Search for the cell housing the specified text and yield its (X, Y) center coordinate. 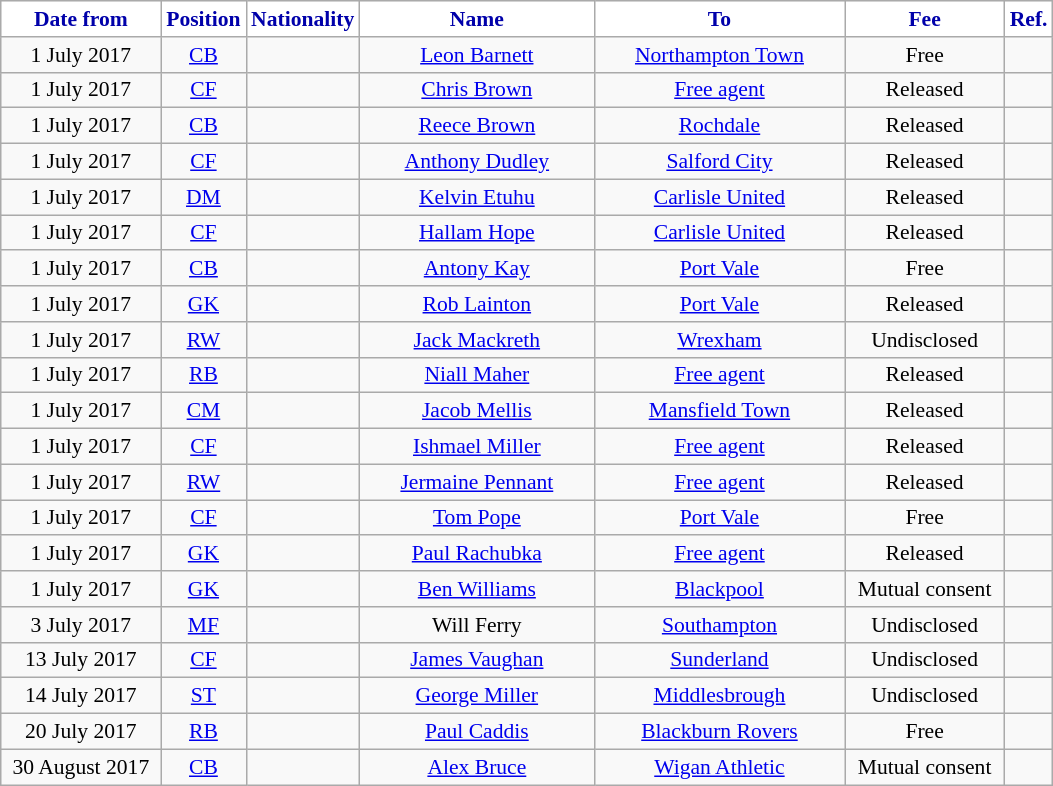
Ref. (1029, 19)
20 July 2017 (81, 732)
Fee (925, 19)
Nationality (302, 19)
14 July 2017 (81, 696)
Paul Caddis (476, 732)
Hallam Hope (476, 233)
Paul Rachubka (476, 554)
Rochdale (719, 126)
MF (204, 625)
Wigan Athletic (719, 767)
Alex Bruce (476, 767)
Blackburn Rovers (719, 732)
Anthony Dudley (476, 162)
Blackpool (719, 589)
Niall Maher (476, 375)
Reece Brown (476, 126)
Salford City (719, 162)
Antony Kay (476, 269)
Middlesbrough (719, 696)
Northampton Town (719, 55)
Ishmael Miller (476, 447)
Wrexham (719, 340)
ST (204, 696)
CM (204, 411)
Sunderland (719, 660)
DM (204, 197)
Jacob Mellis (476, 411)
Jermaine Pennant (476, 482)
Position (204, 19)
Leon Barnett (476, 55)
To (719, 19)
Mansfield Town (719, 411)
Southampton (719, 625)
Will Ferry (476, 625)
Date from (81, 19)
Rob Lainton (476, 304)
George Miller (476, 696)
James Vaughan (476, 660)
Chris Brown (476, 90)
Name (476, 19)
Kelvin Etuhu (476, 197)
Ben Williams (476, 589)
3 July 2017 (81, 625)
Tom Pope (476, 518)
13 July 2017 (81, 660)
30 August 2017 (81, 767)
Jack Mackreth (476, 340)
